Output the (X, Y) coordinate of the center of the cell containing the given text.  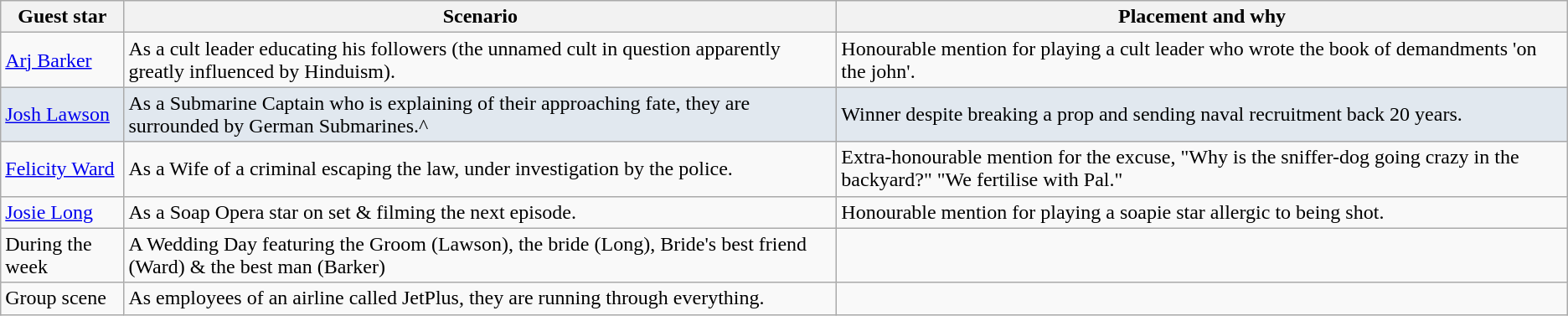
Honourable mention for playing a cult leader who wrote the book of demandments 'on the john'. (1202, 60)
A Wedding Day featuring the Groom (Lawson), the bride (Long), Bride's best friend (Ward) & the best man (Barker) (481, 255)
Honourable mention for playing a soapie star allergic to being shot. (1202, 212)
Josh Lawson (62, 114)
Placement and why (1202, 17)
Felicity Ward (62, 169)
As a Soap Opera star on set & filming the next episode. (481, 212)
Arj Barker (62, 60)
Josie Long (62, 212)
Extra-honourable mention for the excuse, "Why is the sniffer-dog going crazy in the backyard?" "We fertilise with Pal." (1202, 169)
As a Submarine Captain who is explaining of their approaching fate, they are surrounded by German Submarines.^ (481, 114)
Guest star (62, 17)
Scenario (481, 17)
Winner despite breaking a prop and sending naval recruitment back 20 years. (1202, 114)
As a cult leader educating his followers (the unnamed cult in question apparently greatly influenced by Hinduism). (481, 60)
As employees of an airline called JetPlus, they are running through everything. (481, 298)
During the week (62, 255)
Group scene (62, 298)
As a Wife of a criminal escaping the law, under investigation by the police. (481, 169)
